Return [x, y] of the center of cell containing provided text 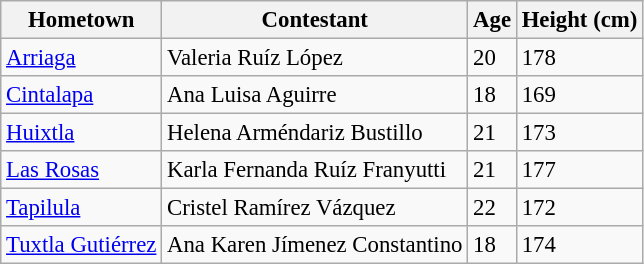
22 [492, 208]
169 [579, 95]
Hometown [82, 20]
20 [492, 58]
172 [579, 208]
178 [579, 58]
Ana Karen Jímenez Constantino [315, 245]
177 [579, 170]
Las Rosas [82, 170]
Helena Arméndariz Bustillo [315, 133]
173 [579, 133]
Cristel Ramírez Vázquez [315, 208]
Height (cm) [579, 20]
Valeria Ruíz López [315, 58]
Huixtla [82, 133]
Arriaga [82, 58]
Ana Luisa Aguirre [315, 95]
Tapilula [82, 208]
Contestant [315, 20]
Cintalapa [82, 95]
Karla Fernanda Ruíz Franyutti [315, 170]
Tuxtla Gutiérrez [82, 245]
Age [492, 20]
174 [579, 245]
